For the text-containing cell, return its midpoint in (X, Y) coordinate format. 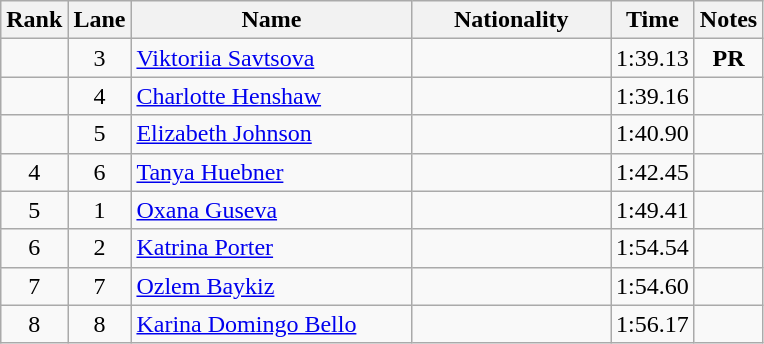
Notes (728, 20)
Tanya Huebner (272, 172)
1:56.17 (653, 324)
Oxana Guseva (272, 210)
1:40.90 (653, 134)
1 (100, 210)
1:54.60 (653, 286)
Rank (34, 20)
Name (272, 20)
Katrina Porter (272, 248)
Time (653, 20)
Lane (100, 20)
1:54.54 (653, 248)
Elizabeth Johnson (272, 134)
PR (728, 58)
2 (100, 248)
Nationality (512, 20)
Charlotte Henshaw (272, 96)
Viktoriia Savtsova (272, 58)
1:49.41 (653, 210)
1:42.45 (653, 172)
Ozlem Baykiz (272, 286)
3 (100, 58)
1:39.13 (653, 58)
1:39.16 (653, 96)
Karina Domingo Bello (272, 324)
